Locate the cell with the specified text and output its [X, Y] center coordinate. 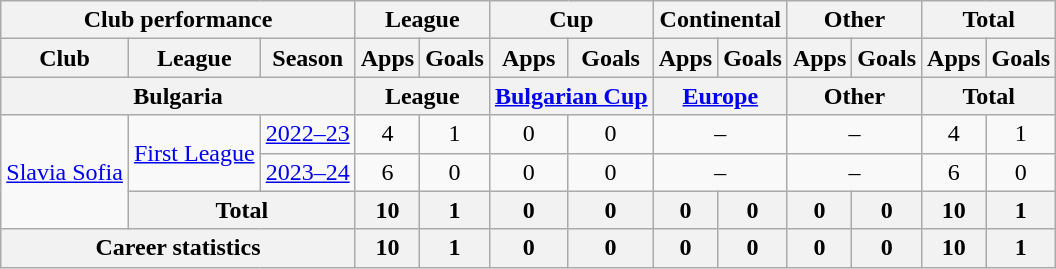
Cup [571, 20]
Season [308, 58]
Continental [720, 20]
Club [65, 58]
First League [194, 153]
Europe [720, 96]
Career statistics [178, 248]
2023–24 [308, 172]
2022–23 [308, 134]
Bulgarian Cup [571, 96]
Slavia Sofia [65, 172]
Club performance [178, 20]
Bulgaria [178, 96]
